Provide the (x, y) coordinate of the cell's center where the given text is located.  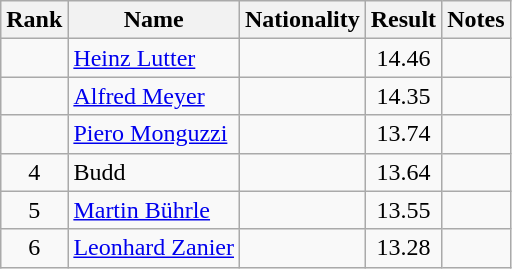
13.64 (403, 172)
Notes (476, 20)
Piero Monguzzi (154, 134)
Martin Bührle (154, 210)
6 (34, 248)
13.74 (403, 134)
Leonhard Zanier (154, 248)
13.55 (403, 210)
Budd (154, 172)
5 (34, 210)
13.28 (403, 248)
Result (403, 20)
Nationality (303, 20)
Name (154, 20)
Alfred Meyer (154, 96)
4 (34, 172)
14.35 (403, 96)
Heinz Lutter (154, 58)
14.46 (403, 58)
Rank (34, 20)
